From the cell containing the given text, extract its center point as (x, y) coordinate. 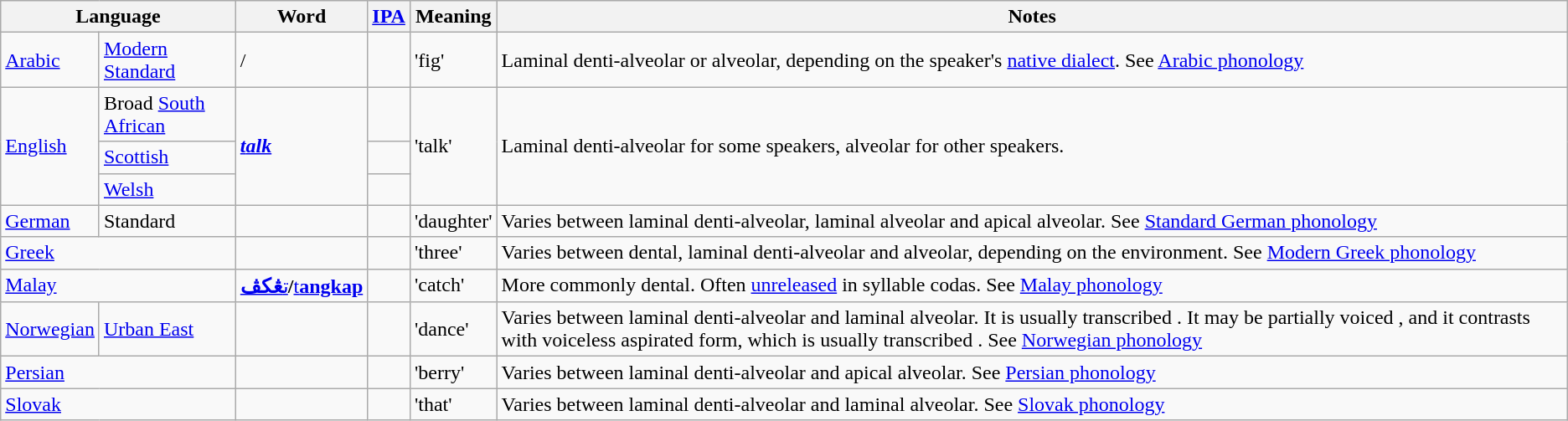
'talk' (453, 146)
Varies between laminal denti-alveolar, laminal alveolar and apical alveolar. See Standard German phonology (1032, 221)
Laminal denti-alveolar for some speakers, alveolar for other speakers. (1032, 146)
Varies between dental, laminal denti-alveolar and alveolar, depending on the environment. See Modern Greek phonology (1032, 253)
'berry' (453, 372)
Modern Standard (168, 60)
Urban East (168, 330)
Greek (119, 253)
Welsh (168, 189)
Varies between laminal denti-alveolar and apical alveolar. See Persian phonology (1032, 372)
'catch' (453, 285)
German (50, 221)
English (50, 146)
Language (119, 17)
More commonly dental. Often unreleased in syllable codas. See Malay phonology (1032, 285)
'three' (453, 253)
IPA (389, 17)
Persian (119, 372)
talk (302, 146)
'that' (453, 404)
'fig' (453, 60)
Scottish (168, 157)
Norwegian (50, 330)
Slovak (119, 404)
/ (302, 60)
Varies between laminal denti-alveolar and laminal alveolar. See Slovak phonology (1032, 404)
'dance' (453, 330)
Notes (1032, 17)
Laminal denti-alveolar or alveolar, depending on the speaker's native dialect. See Arabic phonology (1032, 60)
Malay (119, 285)
Arabic (50, 60)
تڠکڤ/tangkap (302, 285)
Meaning (453, 17)
Word (302, 17)
Standard (168, 221)
'daughter' (453, 221)
Broad South African (168, 114)
